Determine the [x, y] coordinate at the center of the cell enclosing the given text.  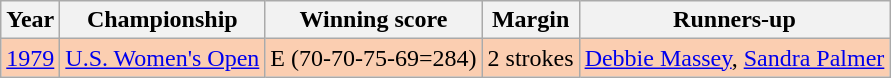
U.S. Women's Open [162, 58]
Debbie Massey, Sandra Palmer [734, 58]
Year [30, 20]
Margin [530, 20]
Championship [162, 20]
Runners-up [734, 20]
1979 [30, 58]
Winning score [374, 20]
E (70-70-75-69=284) [374, 58]
2 strokes [530, 58]
